Return the (X, Y) coordinate for the center point of the cell that contains the specified text.  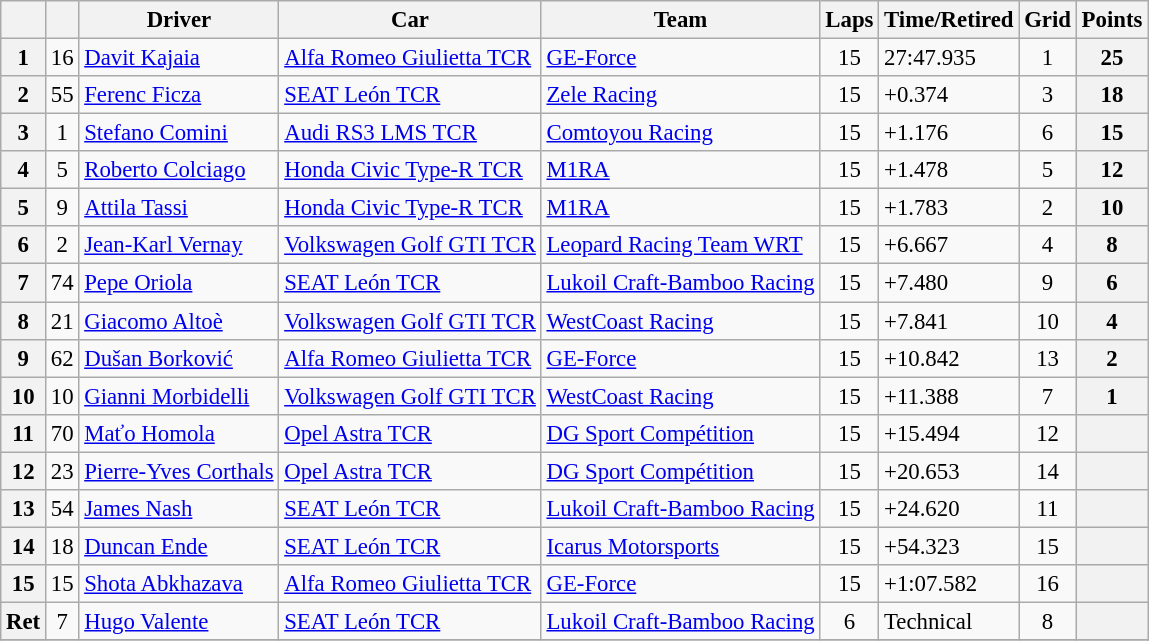
Points (1112, 20)
Pepe Oriola (179, 283)
+10.842 (949, 358)
Gianni Morbidelli (179, 396)
Davit Kajaia (179, 58)
Stefano Comini (179, 133)
+1.176 (949, 133)
Duncan Ende (179, 546)
Comtoyou Racing (680, 133)
74 (62, 283)
Grid (1048, 20)
Hugo Valente (179, 621)
Attila Tassi (179, 208)
25 (1112, 58)
Team (680, 20)
+54.323 (949, 546)
Roberto Colciago (179, 170)
Time/Retired (949, 20)
James Nash (179, 509)
55 (62, 95)
Giacomo Altoè (179, 321)
62 (62, 358)
Car (410, 20)
+6.667 (949, 245)
Pierre-Yves Corthals (179, 471)
Shota Abkhazava (179, 584)
+7.841 (949, 321)
+1.478 (949, 170)
+1.783 (949, 208)
27:47.935 (949, 58)
Technical (949, 621)
+20.653 (949, 471)
+15.494 (949, 433)
Dušan Borković (179, 358)
Ferenc Ficza (179, 95)
70 (62, 433)
Driver (179, 20)
23 (62, 471)
Audi RS3 LMS TCR (410, 133)
54 (62, 509)
Leopard Racing Team WRT (680, 245)
Zele Racing (680, 95)
Ret (24, 621)
+1:07.582 (949, 584)
+0.374 (949, 95)
Jean-Karl Vernay (179, 245)
21 (62, 321)
Laps (850, 20)
+11.388 (949, 396)
Icarus Motorsports (680, 546)
+24.620 (949, 509)
+7.480 (949, 283)
Maťo Homola (179, 433)
